Output the (x, y) coordinate of the center of the cell containing the given text.  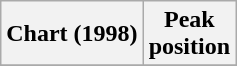
Chart (1998) (72, 34)
Peakposition (189, 34)
